Find where the given text appears and provide that cell's center as [x, y] coordinate. 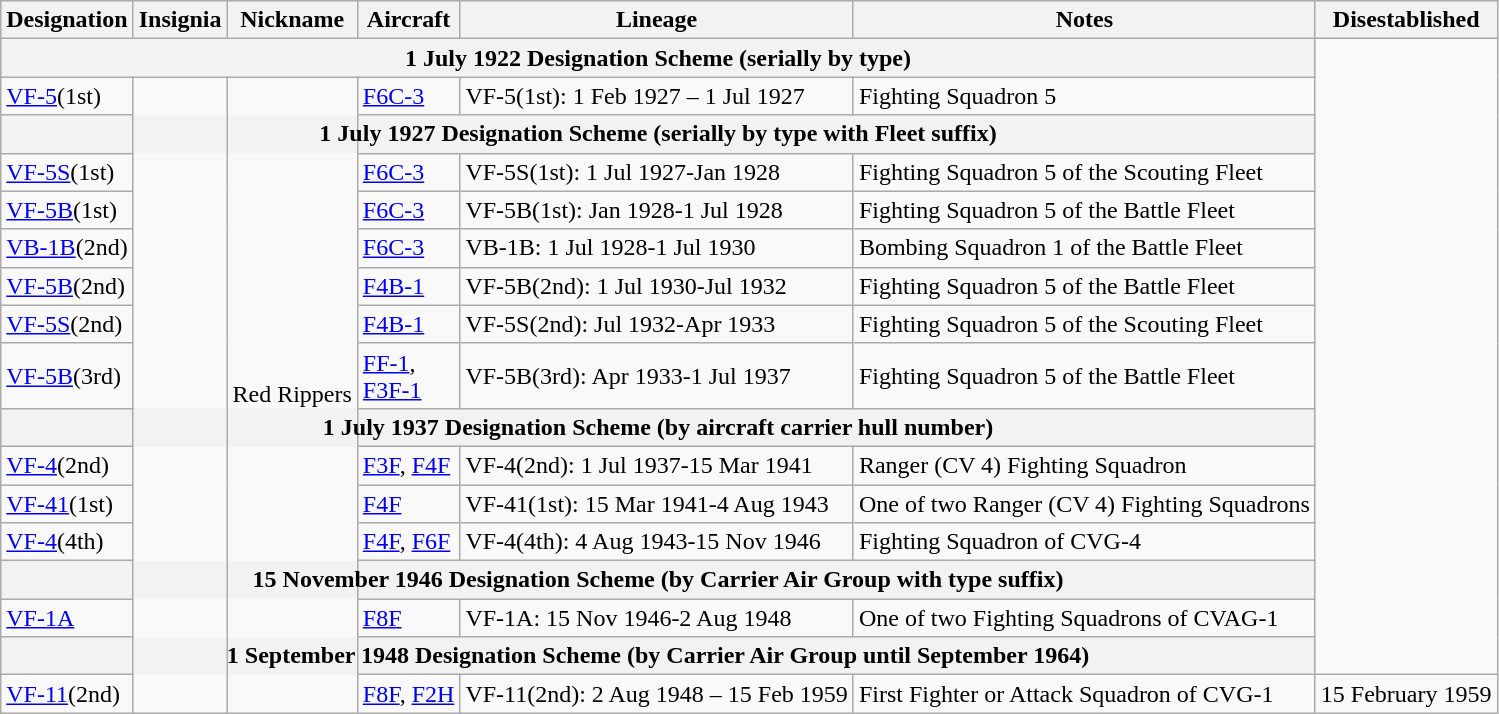
Fighting Squadron 5 [1084, 96]
Nickname [292, 20]
F4F [408, 503]
One of two Fighting Squadrons of CVAG-1 [1084, 618]
VB-1B(2nd) [67, 248]
Disestablished [1406, 20]
VB-1B: 1 Jul 1928-1 Jul 1930 [657, 248]
Designation [67, 20]
VF-4(4th): 4 Aug 1943-15 Nov 1946 [657, 542]
VF-1A [67, 618]
VF-5S(2nd) [67, 324]
F3F, F4F [408, 465]
F8F, F2H [408, 694]
Notes [1084, 20]
VF-4(2nd) [67, 465]
Ranger (CV 4) Fighting Squadron [1084, 465]
VF-5B(2nd): 1 Jul 1930-Jul 1932 [657, 286]
15 February 1959 [1406, 694]
VF-4(4th) [67, 542]
VF-11(2nd): 2 Aug 1948 – 15 Feb 1959 [657, 694]
VF-5B(1st): Jan 1928-1 Jul 1928 [657, 210]
Bombing Squadron 1 of the Battle Fleet [1084, 248]
First Fighter or Attack Squadron of CVG-1 [1084, 694]
Insignia [180, 20]
VF-5B(1st) [67, 210]
Red Rippers [292, 395]
VF-11(2nd) [67, 694]
VF-5S(1st) [67, 172]
VF-5B(3rd): Apr 1933-1 Jul 1937 [657, 376]
FF-1,F3F-1 [408, 376]
VF-1A: 15 Nov 1946-2 Aug 1948 [657, 618]
1 July 1922 Designation Scheme (serially by type) [658, 58]
Fighting Squadron of CVG-4 [1084, 542]
VF-5(1st) [67, 96]
One of two Ranger (CV 4) Fighting Squadrons [1084, 503]
VF-5B(2nd) [67, 286]
VF-5S(1st): 1 Jul 1927-Jan 1928 [657, 172]
VF-41(1st) [67, 503]
VF-5(1st): 1 Feb 1927 – 1 Jul 1927 [657, 96]
1 July 1927 Designation Scheme (serially by type with Fleet suffix) [658, 134]
15 November 1946 Designation Scheme (by Carrier Air Group with type suffix) [658, 580]
1 July 1937 Designation Scheme (by aircraft carrier hull number) [658, 427]
1 September 1948 Designation Scheme (by Carrier Air Group until September 1964) [658, 656]
VF-5S(2nd): Jul 1932-Apr 1933 [657, 324]
F4F, F6F [408, 542]
Aircraft [408, 20]
VF-5B(3rd) [67, 376]
Lineage [657, 20]
VF-41(1st): 15 Mar 1941-4 Aug 1943 [657, 503]
F8F [408, 618]
VF-4(2nd): 1 Jul 1937-15 Mar 1941 [657, 465]
